Search for the cell housing the specified text and yield its (X, Y) center coordinate. 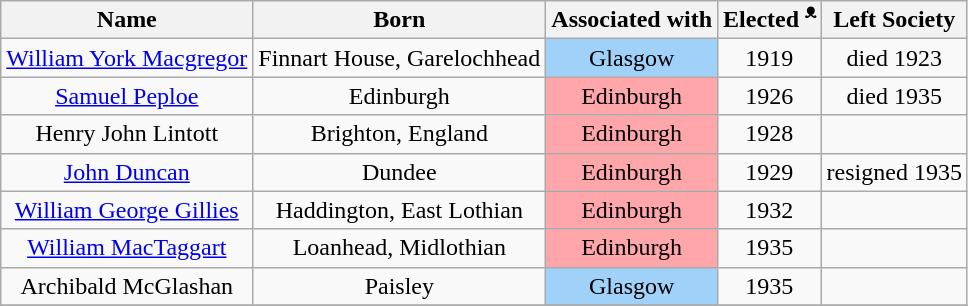
Brighton, England (400, 134)
Haddington, East Lothian (400, 210)
Samuel Peploe (127, 96)
John Duncan (127, 172)
Born (400, 20)
Loanhead, Midlothian (400, 248)
Associated with (632, 20)
Dundee (400, 172)
Paisley (400, 286)
William MacTaggart (127, 248)
died 1935 (894, 96)
died 1923 (894, 58)
William York Macgregor (127, 58)
1929 (770, 172)
Finnart House, Garelochhead (400, 58)
Name (127, 20)
1932 (770, 210)
William George Gillies (127, 210)
1926 (770, 96)
Archibald McGlashan (127, 286)
1928 (770, 134)
Elected ᵜ (770, 20)
1919 (770, 58)
Left Society (894, 20)
Henry John Lintott (127, 134)
resigned 1935 (894, 172)
